Scan for the cell matching the given text and deliver its [X, Y] coordinate at center. 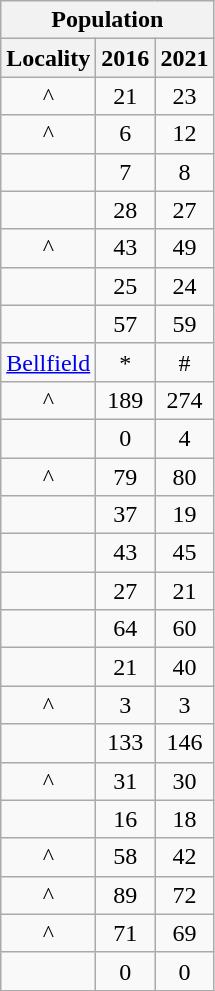
79 [126, 477]
57 [126, 324]
2021 [184, 58]
8 [184, 172]
72 [184, 895]
Population [108, 20]
31 [126, 781]
274 [184, 400]
12 [184, 134]
40 [184, 667]
24 [184, 286]
146 [184, 743]
19 [184, 515]
25 [126, 286]
18 [184, 819]
89 [126, 895]
6 [126, 134]
7 [126, 172]
2016 [126, 58]
45 [184, 553]
80 [184, 477]
64 [126, 629]
49 [184, 248]
# [184, 362]
42 [184, 857]
60 [184, 629]
30 [184, 781]
189 [126, 400]
59 [184, 324]
* [126, 362]
23 [184, 96]
58 [126, 857]
Locality [48, 58]
Bellfield [48, 362]
69 [184, 933]
71 [126, 933]
133 [126, 743]
28 [126, 210]
4 [184, 438]
16 [126, 819]
37 [126, 515]
